For the text-containing cell, return its midpoint in [x, y] coordinate format. 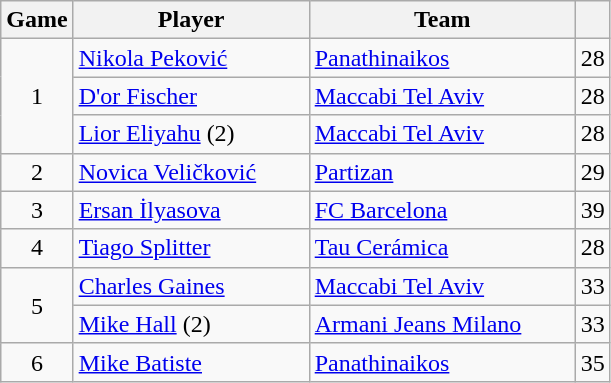
Novica Veličković [191, 172]
Mike Hall (2) [191, 324]
Game [37, 20]
1 [37, 96]
35 [592, 362]
Mike Batiste [191, 362]
Player [191, 20]
FC Barcelona [442, 210]
39 [592, 210]
Charles Gaines [191, 286]
Team [442, 20]
D'or Fischer [191, 96]
6 [37, 362]
Nikola Peković [191, 58]
4 [37, 248]
Partizan [442, 172]
29 [592, 172]
Tau Cerámica [442, 248]
2 [37, 172]
Lior Eliyahu (2) [191, 134]
Ersan İlyasova [191, 210]
3 [37, 210]
5 [37, 305]
Armani Jeans Milano [442, 324]
Tiago Splitter [191, 248]
